Extract the [x, y] coordinate from the center of the cell holding the provided text.  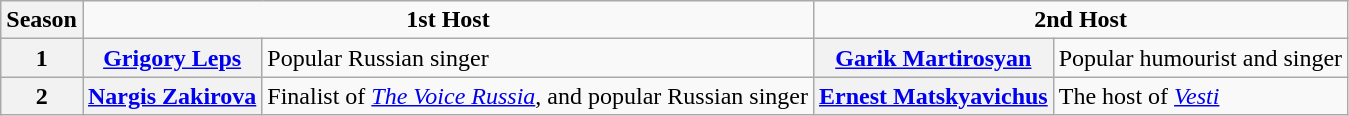
Garik Martirosyan [933, 58]
The host of Vesti [1200, 96]
Nargis Zakirova [172, 96]
Season [42, 20]
Popular humourist and singer [1200, 58]
2 [42, 96]
Ernest Matskyavichus [933, 96]
Grigory Leps [172, 58]
1st Host [448, 20]
Finalist of The Voice Russia, and popular Russian singer [538, 96]
2nd Host [1080, 20]
1 [42, 58]
Popular Russian singer [538, 58]
